Detect which cell encompasses the target text, then output its [X, Y] center coordinate. 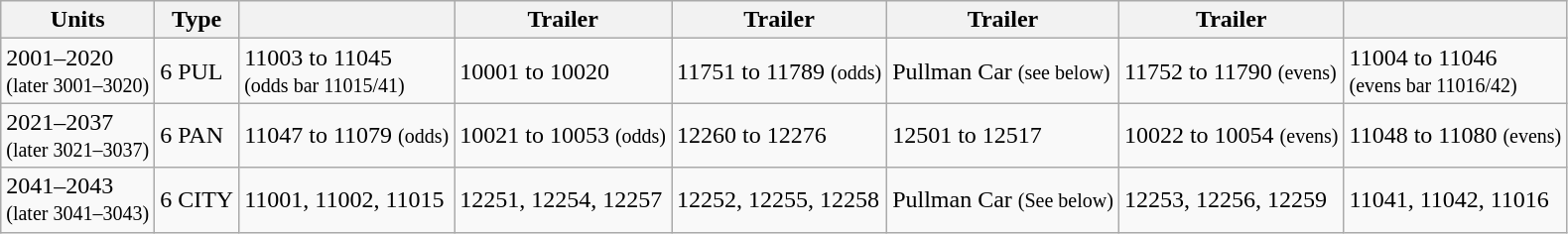
11001, 11002, 11015 [347, 200]
11003 to 11045(odds bar 11015/41) [347, 71]
12501 to 12517 [1003, 135]
2001–2020(later 3001–3020) [77, 71]
12260 to 12276 [780, 135]
11752 to 11790 (evens) [1231, 71]
6 CITY [196, 200]
11751 to 11789 (odds) [780, 71]
11047 to 11079 (odds) [347, 135]
12252, 12255, 12258 [780, 200]
12251, 12254, 12257 [564, 200]
Units [77, 20]
12253, 12256, 12259 [1231, 200]
10001 to 10020 [564, 71]
2041–2043(later 3041–3043) [77, 200]
Type [196, 20]
10021 to 10053 (odds) [564, 135]
Pullman Car (See below) [1003, 200]
2021–2037(later 3021–3037) [77, 135]
10022 to 10054 (evens) [1231, 135]
6 PUL [196, 71]
11004 to 11046(evens bar 11016/42) [1455, 71]
6 PAN [196, 135]
Pullman Car (see below) [1003, 71]
11041, 11042, 11016 [1455, 200]
11048 to 11080 (evens) [1455, 135]
